From the cell containing the given text, extract its center point as [X, Y] coordinate. 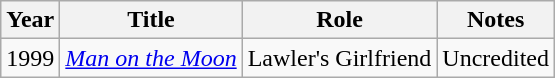
Man on the Moon [151, 58]
Notes [496, 20]
Title [151, 20]
Role [340, 20]
Year [30, 20]
Lawler's Girlfriend [340, 58]
Uncredited [496, 58]
1999 [30, 58]
